Provide the (X, Y) coordinate of the cell's center where the given text is located.  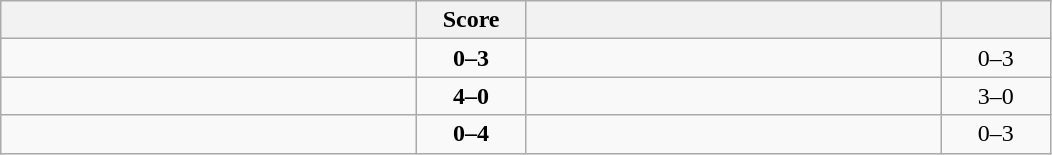
Score (472, 20)
3–0 (996, 96)
4–0 (472, 96)
0–4 (472, 134)
